Pinpoint the cell where the given text exists, returning its [x, y] midpoint coordinate. 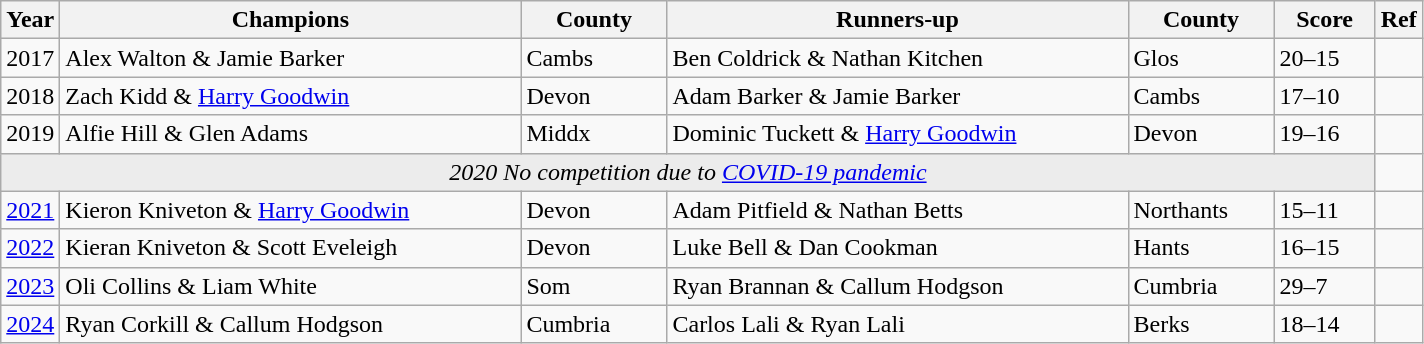
19–16 [1324, 134]
Runners-up [898, 20]
18–14 [1324, 324]
Kieron Kniveton & Harry Goodwin [290, 210]
2019 [30, 134]
Ryan Brannan & Callum Hodgson [898, 286]
15–11 [1324, 210]
Hants [1201, 248]
Champions [290, 20]
Glos [1201, 58]
16–15 [1324, 248]
20–15 [1324, 58]
Carlos Lali & Ryan Lali [898, 324]
2023 [30, 286]
2021 [30, 210]
Oli Collins & Liam White [290, 286]
Ben Coldrick & Nathan Kitchen [898, 58]
Zach Kidd & Harry Goodwin [290, 96]
Alfie Hill & Glen Adams [290, 134]
Dominic Tuckett & Harry Goodwin [898, 134]
2022 [30, 248]
Adam Barker & Jamie Barker [898, 96]
29–7 [1324, 286]
2020 No competition due to COVID-19 pandemic [688, 172]
Luke Bell & Dan Cookman [898, 248]
2024 [30, 324]
Score [1324, 20]
Year [30, 20]
Adam Pitfield & Nathan Betts [898, 210]
17–10 [1324, 96]
Ryan Corkill & Callum Hodgson [290, 324]
2018 [30, 96]
Alex Walton & Jamie Barker [290, 58]
Berks [1201, 324]
Middx [594, 134]
2017 [30, 58]
Kieran Kniveton & Scott Eveleigh [290, 248]
Northants [1201, 210]
Ref [1398, 20]
Som [594, 286]
